Find where the given text appears and provide that cell's center as (X, Y) coordinate. 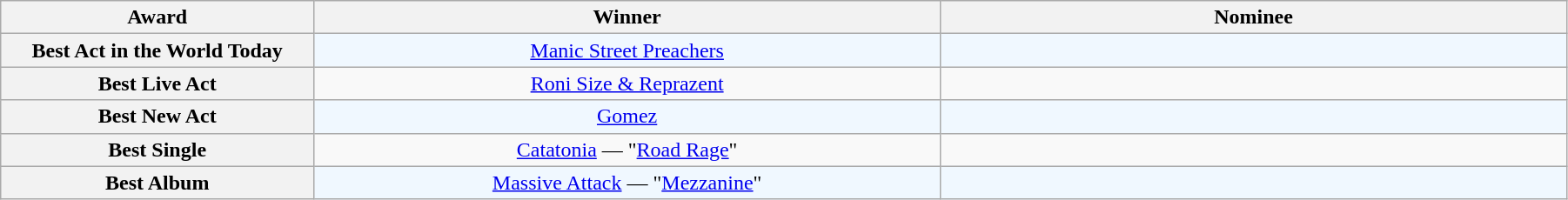
Nominee (1254, 17)
Catatonia — "Road Rage" (627, 150)
Roni Size & Reprazent (627, 83)
Best Album (157, 183)
Massive Attack — "Mezzanine" (627, 183)
Gomez (627, 117)
Award (157, 17)
Winner (627, 17)
Best Single (157, 150)
Best New Act (157, 117)
Best Live Act (157, 83)
Manic Street Preachers (627, 50)
Best Act in the World Today (157, 50)
